Output the (x, y) coordinate of the center of the cell containing the given text.  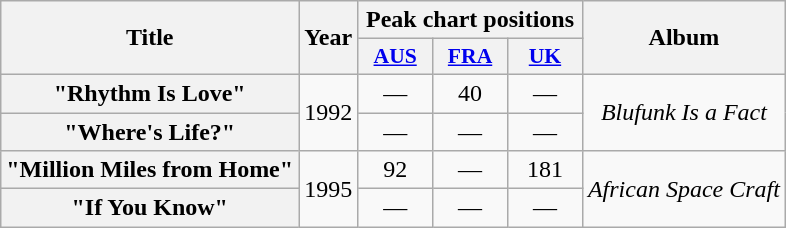
Blufunk Is a Fact (684, 112)
"Million Miles from Home" (150, 170)
181 (546, 170)
UK (546, 57)
African Space Craft (684, 189)
"Where's Life?" (150, 131)
Peak chart positions (470, 20)
1992 (328, 112)
Title (150, 38)
FRA (470, 57)
Year (328, 38)
92 (396, 170)
AUS (396, 57)
"Rhythm Is Love" (150, 93)
1995 (328, 189)
Album (684, 38)
40 (470, 93)
"If You Know" (150, 208)
